Find where the given text appears and provide that cell's center as (X, Y) coordinate. 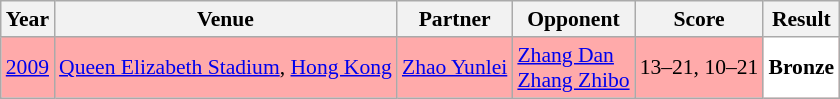
Zhao Yunlei (454, 68)
Year (28, 19)
Result (801, 19)
Score (700, 19)
Opponent (573, 19)
Venue (226, 19)
Bronze (801, 68)
Zhang Dan Zhang Zhibo (573, 68)
Queen Elizabeth Stadium, Hong Kong (226, 68)
2009 (28, 68)
13–21, 10–21 (700, 68)
Partner (454, 19)
